From the cell containing the given text, extract its center point as (X, Y) coordinate. 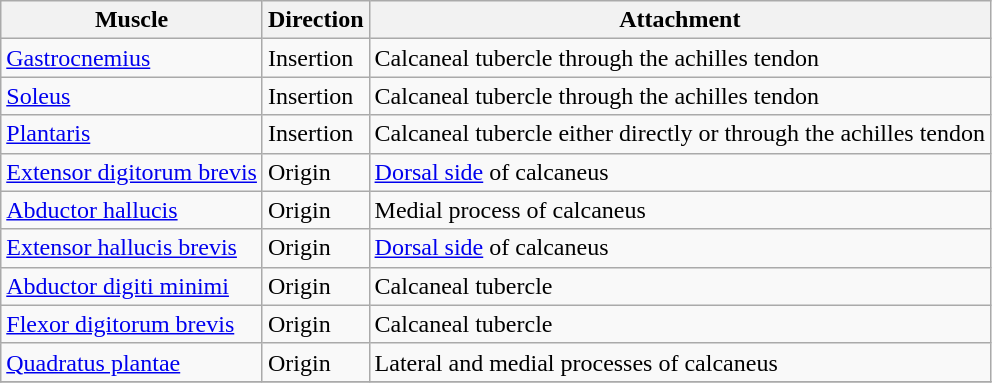
Medial process of calcaneus (680, 210)
Quadratus plantae (132, 362)
Abductor digiti minimi (132, 286)
Lateral and medial processes of calcaneus (680, 362)
Soleus (132, 96)
Gastrocnemius (132, 58)
Abductor hallucis (132, 210)
Extensor digitorum brevis (132, 172)
Flexor digitorum brevis (132, 324)
Calcaneal tubercle either directly or through the achilles tendon (680, 134)
Attachment (680, 20)
Extensor hallucis brevis (132, 248)
Direction (316, 20)
Plantaris (132, 134)
Muscle (132, 20)
